Return [x, y] of the center of cell containing provided text 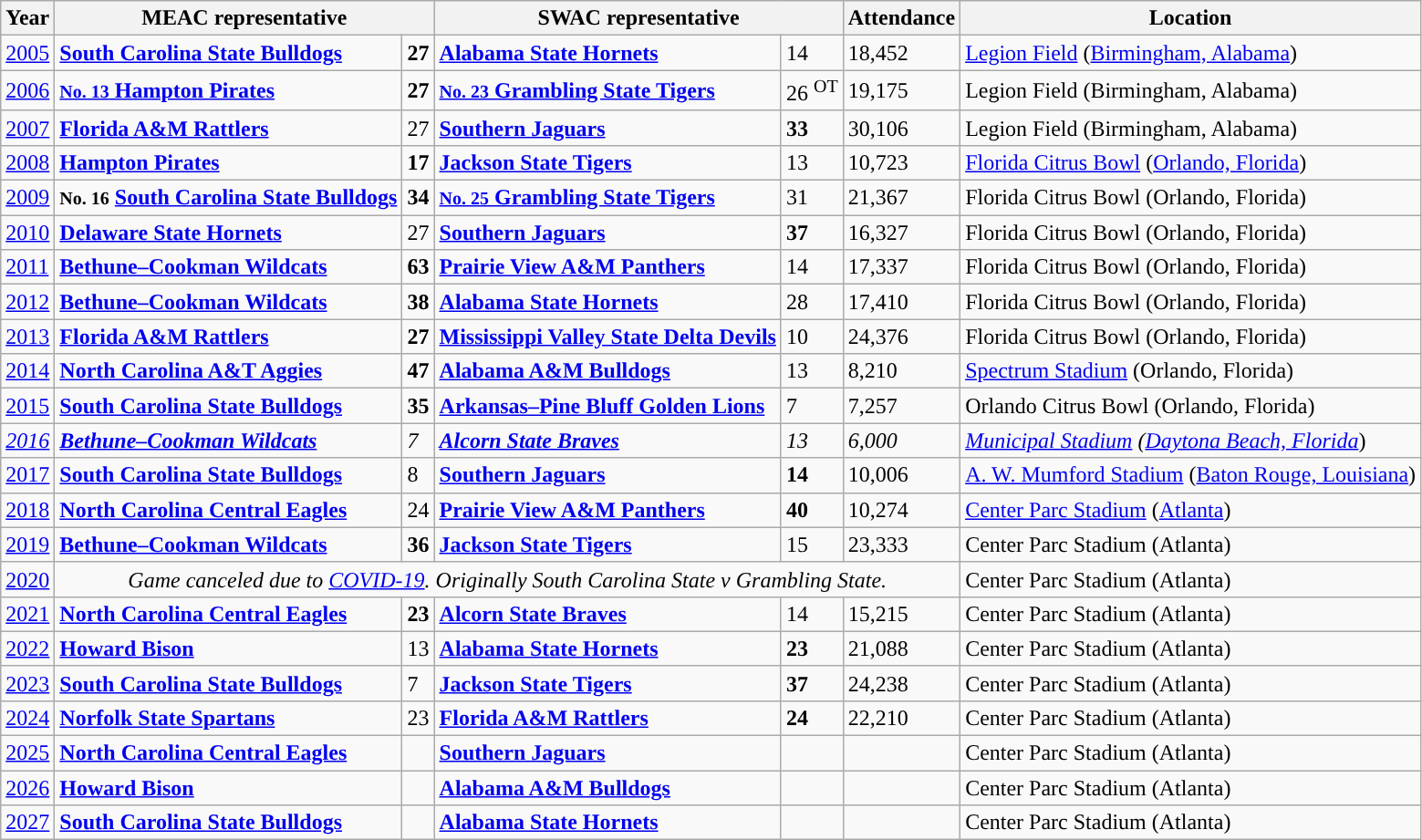
15 [812, 544]
Spectrum Stadium (Orlando, Florida) [1191, 371]
Norfolk State Spartans [228, 718]
10 [812, 337]
Arkansas–Pine Bluff Golden Lions [607, 406]
23,333 [901, 544]
15,215 [901, 614]
17 [418, 162]
10,274 [901, 510]
2019 [27, 544]
2007 [27, 128]
2011 [27, 267]
6,000 [901, 441]
40 [812, 510]
2009 [27, 198]
2014 [27, 371]
21,088 [901, 648]
2025 [27, 753]
Municipal Stadium (Daytona Beach, Florida) [1191, 441]
18,452 [901, 53]
10,723 [901, 162]
Orlando Citrus Bowl (Orlando, Florida) [1191, 406]
7,257 [901, 406]
38 [418, 302]
2018 [27, 510]
Game canceled due to COVID-19. Originally South Carolina State v Grambling State. [507, 579]
26 OT [812, 91]
2005 [27, 53]
17,337 [901, 267]
24,376 [901, 337]
17,410 [901, 302]
2024 [27, 718]
2020 [27, 579]
2013 [27, 337]
8,210 [901, 371]
28 [812, 302]
19,175 [901, 91]
Attendance [901, 18]
Hampton Pirates [228, 162]
2016 [27, 441]
36 [418, 544]
MEAC representative [244, 18]
No. 25 Grambling State Tigers [607, 198]
SWAC representative [638, 18]
2015 [27, 406]
2022 [27, 648]
2010 [27, 233]
34 [418, 198]
North Carolina A&T Aggies [228, 371]
Mississippi Valley State Delta Devils [607, 337]
10,006 [901, 475]
33 [812, 128]
2008 [27, 162]
16,327 [901, 233]
22,210 [901, 718]
2026 [27, 788]
31 [812, 198]
2021 [27, 614]
No. 16 South Carolina State Bulldogs [228, 198]
2027 [27, 823]
Delaware State Hornets [228, 233]
2017 [27, 475]
8 [418, 475]
21,367 [901, 198]
63 [418, 267]
Year [27, 18]
30,106 [901, 128]
No. 13 Hampton Pirates [228, 91]
47 [418, 371]
2023 [27, 683]
2006 [27, 91]
2012 [27, 302]
35 [418, 406]
No. 23 Grambling State Tigers [607, 91]
A. W. Mumford Stadium (Baton Rouge, Louisiana) [1191, 475]
24,238 [901, 683]
Location [1191, 18]
